Provide the (X, Y) coordinate of the cell's center where the given text is located.  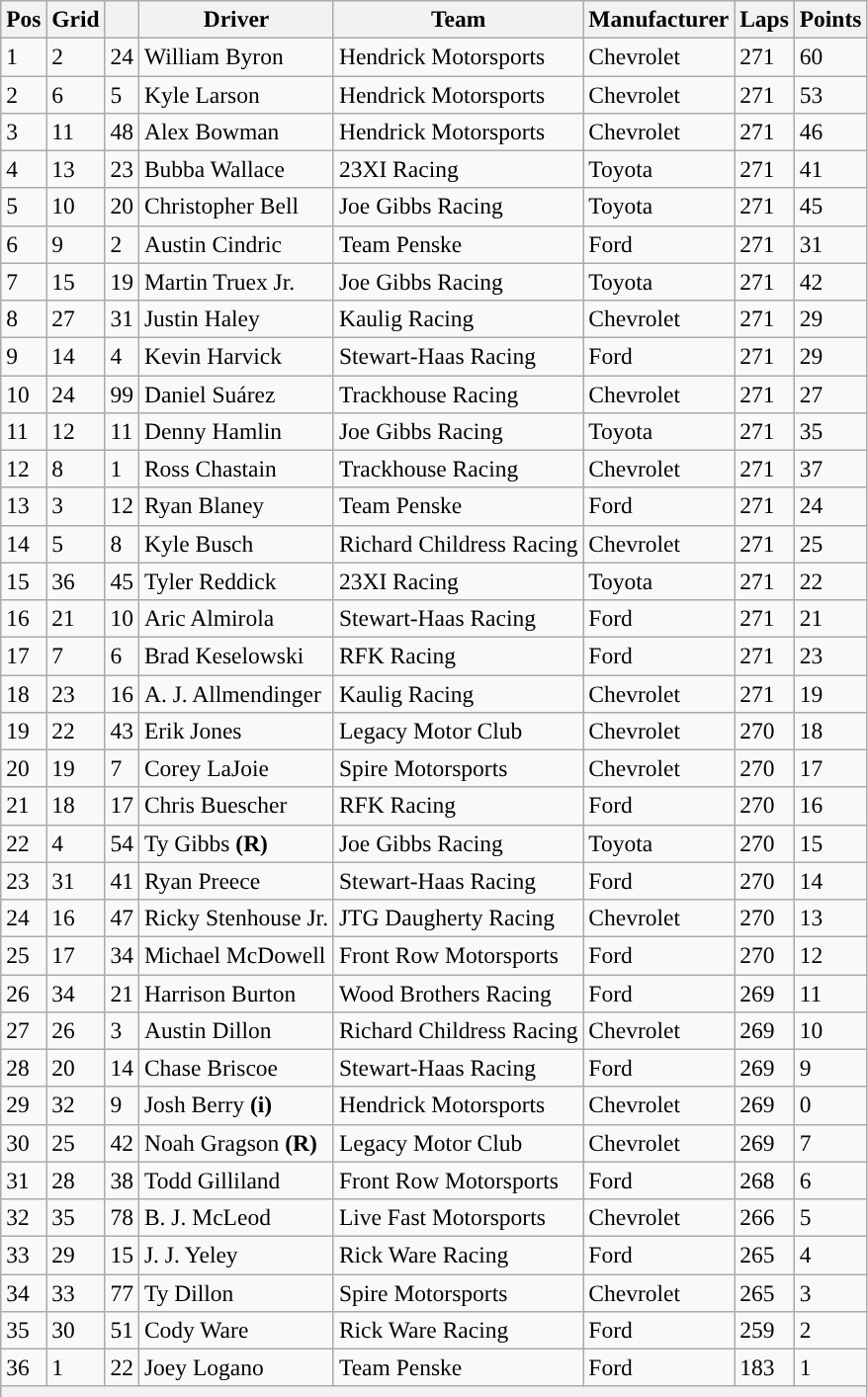
37 (830, 469)
William Byron (235, 56)
Driver (235, 19)
Team (458, 19)
Ryan Blaney (235, 506)
Chris Buescher (235, 806)
Austin Dillon (235, 1030)
Kyle Larson (235, 94)
Bubba Wallace (235, 169)
0 (830, 1105)
266 (765, 1217)
Joey Logano (235, 1367)
Erik Jones (235, 731)
Tyler Reddick (235, 581)
Brad Keselowski (235, 655)
Grid (75, 19)
38 (122, 1180)
Ty Dillon (235, 1292)
46 (830, 131)
Austin Cindric (235, 244)
54 (122, 843)
Todd Gilliland (235, 1180)
Ryan Preece (235, 881)
Alex Bowman (235, 131)
Manufacturer (658, 19)
60 (830, 56)
Kyle Busch (235, 544)
Noah Gragson (R) (235, 1143)
Harrison Burton (235, 993)
Josh Berry (i) (235, 1105)
259 (765, 1330)
Michael McDowell (235, 955)
Points (830, 19)
Ty Gibbs (R) (235, 843)
47 (122, 917)
Justin Haley (235, 318)
Corey LaJoie (235, 768)
99 (122, 393)
Laps (765, 19)
J. J. Yeley (235, 1255)
Martin Truex Jr. (235, 282)
51 (122, 1330)
78 (122, 1217)
43 (122, 731)
Cody Ware (235, 1330)
Daniel Suárez (235, 393)
Wood Brothers Racing (458, 993)
Aric Almirola (235, 618)
JTG Daugherty Racing (458, 917)
Kevin Harvick (235, 356)
48 (122, 131)
Ross Chastain (235, 469)
268 (765, 1180)
Live Fast Motorsports (458, 1217)
Christopher Bell (235, 207)
Chase Briscoe (235, 1068)
B. J. McLeod (235, 1217)
Denny Hamlin (235, 431)
A. J. Allmendinger (235, 693)
77 (122, 1292)
53 (830, 94)
Pos (24, 19)
Ricky Stenhouse Jr. (235, 917)
183 (765, 1367)
